Capture the cell that displays the provided text and extract its (x, y) central coordinate. 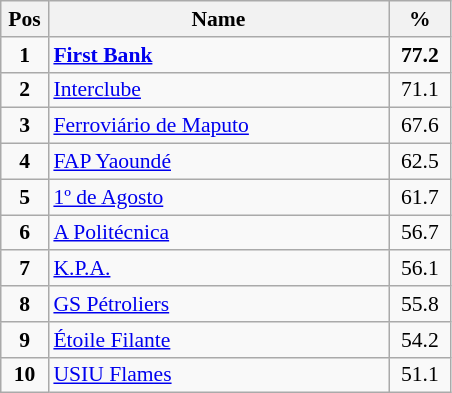
67.6 (420, 126)
62.5 (420, 162)
54.2 (420, 340)
77.2 (420, 55)
GS Pétroliers (218, 304)
FAP Yaoundé (218, 162)
56.1 (420, 269)
A Politécnica (218, 233)
10 (25, 375)
USIU Flames (218, 375)
Name (218, 19)
1 (25, 55)
4 (25, 162)
71.1 (420, 90)
7 (25, 269)
61.7 (420, 197)
51.1 (420, 375)
6 (25, 233)
Pos (25, 19)
3 (25, 126)
% (420, 19)
55.8 (420, 304)
2 (25, 90)
8 (25, 304)
9 (25, 340)
1º de Agosto (218, 197)
First Bank (218, 55)
56.7 (420, 233)
Interclube (218, 90)
K.P.A. (218, 269)
5 (25, 197)
Étoile Filante (218, 340)
Ferroviário de Maputo (218, 126)
